Determine the [x, y] coordinate at the center of the cell enclosing the given text.  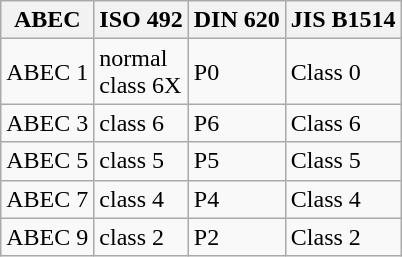
ABEC 3 [48, 123]
P4 [236, 199]
ABEC 1 [48, 72]
class 5 [141, 161]
ABEC [48, 20]
Class 4 [343, 199]
ABEC 5 [48, 161]
class 4 [141, 199]
normalclass 6X [141, 72]
P5 [236, 161]
class 6 [141, 123]
Class 0 [343, 72]
ABEC 7 [48, 199]
ABEC 9 [48, 237]
ISO 492 [141, 20]
P0 [236, 72]
P2 [236, 237]
Class 5 [343, 161]
class 2 [141, 237]
P6 [236, 123]
Class 6 [343, 123]
DIN 620 [236, 20]
JIS B1514 [343, 20]
Class 2 [343, 237]
